Return the (X, Y) coordinate for the center point of the cell that contains the specified text.  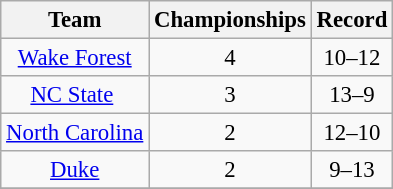
Wake Forest (75, 58)
Team (75, 20)
3 (230, 95)
NC State (75, 95)
4 (230, 58)
9–13 (352, 170)
North Carolina (75, 133)
10–12 (352, 58)
Championships (230, 20)
Duke (75, 170)
12–10 (352, 133)
13–9 (352, 95)
Record (352, 20)
